Determine the [X, Y] coordinate at the center of the cell enclosing the given text.  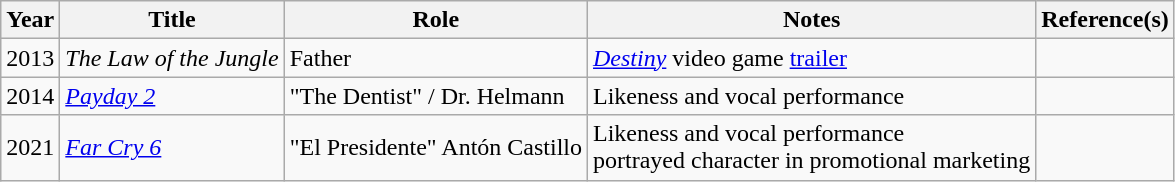
2013 [30, 58]
Father [436, 58]
Title [172, 20]
Reference(s) [1106, 20]
2014 [30, 96]
Destiny video game trailer [812, 58]
Far Cry 6 [172, 148]
Role [436, 20]
Payday 2 [172, 96]
"The Dentist" / Dr. Helmann [436, 96]
Likeness and vocal performance [812, 96]
"El Presidente" Antón Castillo [436, 148]
Year [30, 20]
Likeness and vocal performanceportrayed character in promotional marketing [812, 148]
2021 [30, 148]
The Law of the Jungle [172, 58]
Notes [812, 20]
